Return the [x, y] coordinate for the center point of the cell that contains the specified text.  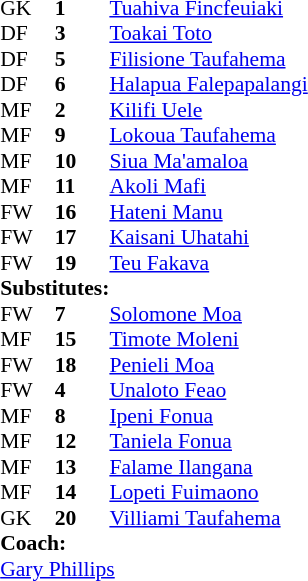
Toakai Toto [208, 33]
Solomone Moa [208, 314]
Coach: [154, 543]
8 [82, 416]
10 [82, 161]
Filisione Taufahema [208, 59]
14 [82, 493]
Kilifi Uele [208, 110]
13 [82, 467]
11 [82, 187]
4 [82, 391]
Teu Fakava [208, 263]
Villiami Taufahema [208, 518]
Hateni Manu [208, 212]
GK [28, 518]
Falame Ilangana [208, 467]
17 [82, 237]
20 [82, 518]
Lokoua Taufahema [208, 135]
3 [82, 33]
6 [82, 85]
Timote Moleni [208, 339]
Halapua Falepapalangi [208, 85]
Unaloto Feao [208, 391]
Taniela Fonua [208, 441]
12 [82, 441]
Substitutes: [54, 289]
15 [82, 339]
18 [82, 365]
Ipeni Fonua [208, 416]
Siua Ma'amaloa [208, 161]
Penieli Moa [208, 365]
5 [82, 59]
9 [82, 135]
Kaisani Uhatahi [208, 237]
7 [82, 314]
2 [82, 110]
16 [82, 212]
Lopeti Fuimaono [208, 493]
19 [82, 263]
Akoli Mafi [208, 187]
